Determine the (x, y) coordinate at the center of the cell enclosing the given text.  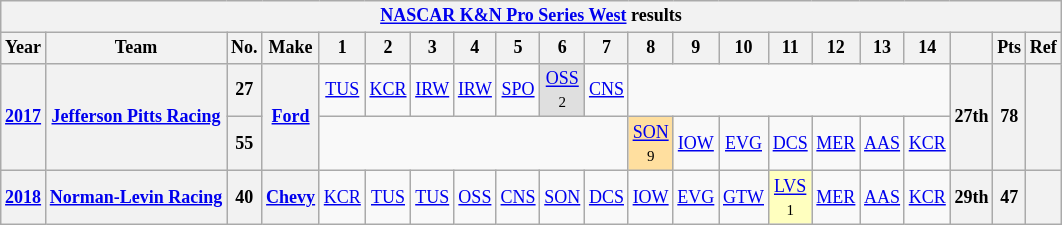
NASCAR K&N Pro Series West results (531, 16)
SON9 (650, 144)
Make (291, 48)
Year (24, 48)
SON (562, 197)
6 (562, 48)
SPO (518, 90)
13 (882, 48)
Chevy (291, 197)
12 (836, 48)
14 (927, 48)
OSS2 (562, 90)
Pts (1010, 48)
8 (650, 48)
Ref (1043, 48)
40 (244, 197)
LVS1 (790, 197)
29th (972, 197)
5 (518, 48)
7 (607, 48)
27th (972, 116)
GTW (744, 197)
No. (244, 48)
2018 (24, 197)
OSS (476, 197)
1 (342, 48)
2 (388, 48)
10 (744, 48)
3 (432, 48)
2017 (24, 116)
55 (244, 144)
Ford (291, 116)
11 (790, 48)
Norman-Levin Racing (136, 197)
Jefferson Pitts Racing (136, 116)
9 (696, 48)
4 (476, 48)
78 (1010, 116)
Team (136, 48)
47 (1010, 197)
27 (244, 90)
